Search for the cell housing the specified text and yield its [X, Y] center coordinate. 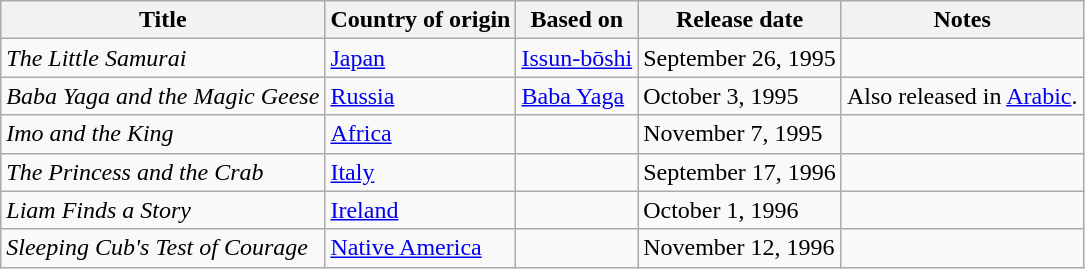
Baba Yaga and the Magic Geese [163, 96]
Release date [740, 20]
Notes [962, 20]
Country of origin [420, 20]
Imo and the King [163, 134]
September 17, 1996 [740, 172]
November 12, 1996 [740, 248]
Sleeping Cub's Test of Courage [163, 248]
September 26, 1995 [740, 58]
Based on [577, 20]
Italy [420, 172]
Baba Yaga [577, 96]
Russia [420, 96]
Japan [420, 58]
The Little Samurai [163, 58]
Africa [420, 134]
Also released in Arabic. [962, 96]
November 7, 1995 [740, 134]
October 1, 1996 [740, 210]
Native America [420, 248]
October 3, 1995 [740, 96]
Liam Finds a Story [163, 210]
Issun-bōshi [577, 58]
Ireland [420, 210]
Title [163, 20]
The Princess and the Crab [163, 172]
